Output the [x, y] coordinate of the center of the cell containing the given text.  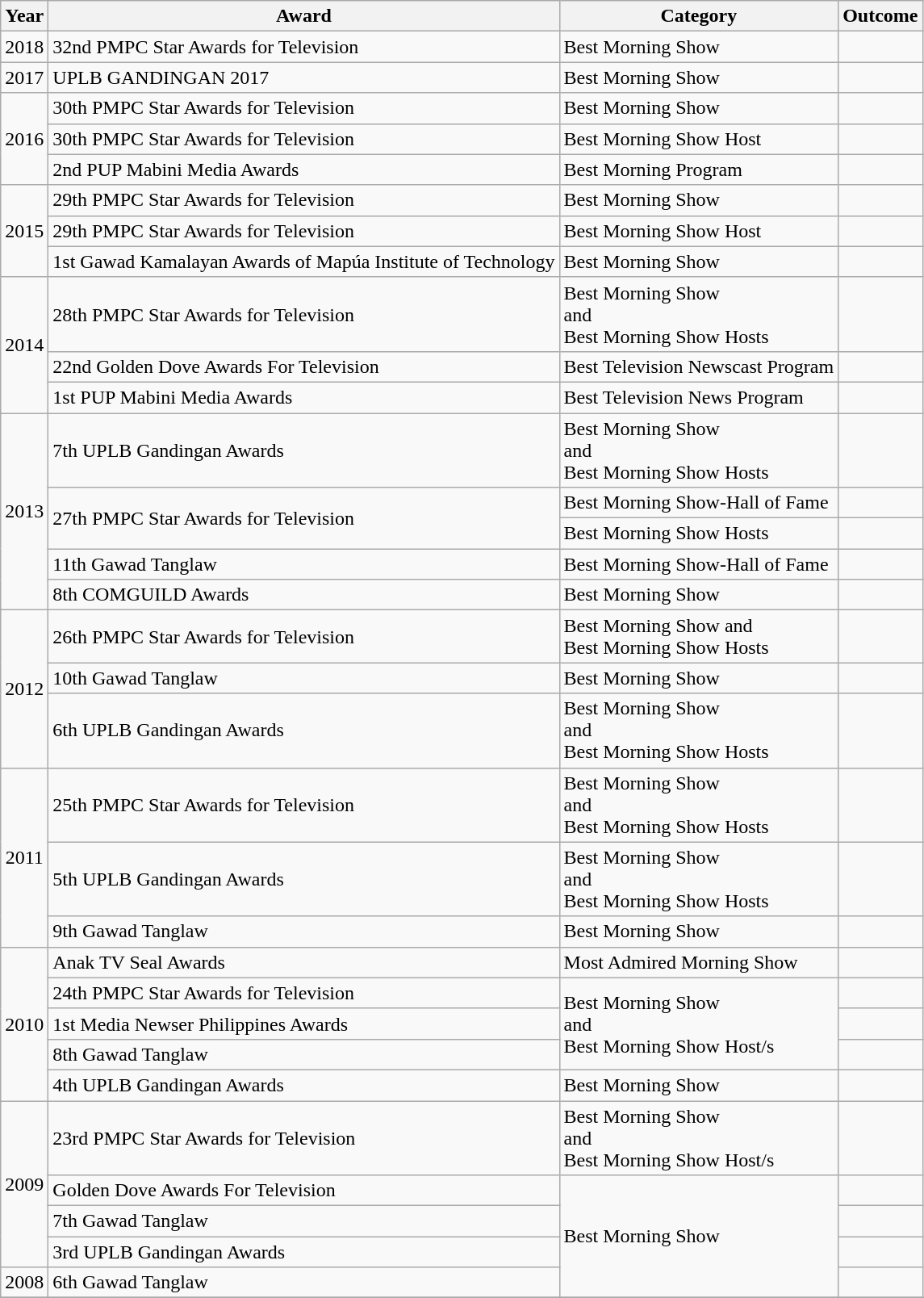
2014 [24, 345]
1st PUP Mabini Media Awards [303, 397]
9th Gawad Tanglaw [303, 932]
Year [24, 16]
Best Morning Program [699, 170]
7th Gawad Tanglaw [303, 1221]
8th Gawad Tanglaw [303, 1054]
5th UPLB Gandingan Awards [303, 879]
Most Admired Morning Show [699, 962]
2008 [24, 1283]
1st Gawad Kamalayan Awards of Mapúa Institute of Technology [303, 262]
Best Morning Show Hosts [699, 534]
8th COMGUILD Awards [303, 595]
32nd PMPC Star Awards for Television [303, 47]
2011 [24, 857]
2nd PUP Mabini Media Awards [303, 170]
11th Gawad Tanglaw [303, 564]
23rd PMPC Star Awards for Television [303, 1138]
10th Gawad Tanglaw [303, 678]
Award [303, 16]
6th Gawad Tanglaw [303, 1283]
2012 [24, 689]
Category [699, 16]
26th PMPC Star Awards for Television [303, 636]
1st Media Newser Philippines Awards [303, 1024]
Anak TV Seal Awards [303, 962]
Best Television Newscast Program [699, 366]
2009 [24, 1184]
Best Morning Show andBest Morning Show Hosts [699, 636]
Best Television News Program [699, 397]
2013 [24, 512]
Outcome [880, 16]
4th UPLB Gandingan Awards [303, 1085]
3rd UPLB Gandingan Awards [303, 1252]
2016 [24, 139]
6th UPLB Gandingan Awards [303, 731]
7th UPLB Gandingan Awards [303, 450]
2018 [24, 47]
27th PMPC Star Awards for Television [303, 518]
2010 [24, 1024]
24th PMPC Star Awards for Television [303, 993]
UPLB GANDINGAN 2017 [303, 77]
Golden Dove Awards For Television [303, 1191]
2015 [24, 231]
2017 [24, 77]
22nd Golden Dove Awards For Television [303, 366]
25th PMPC Star Awards for Television [303, 805]
28th PMPC Star Awards for Television [303, 314]
